Search for the cell housing the specified text and yield its [X, Y] center coordinate. 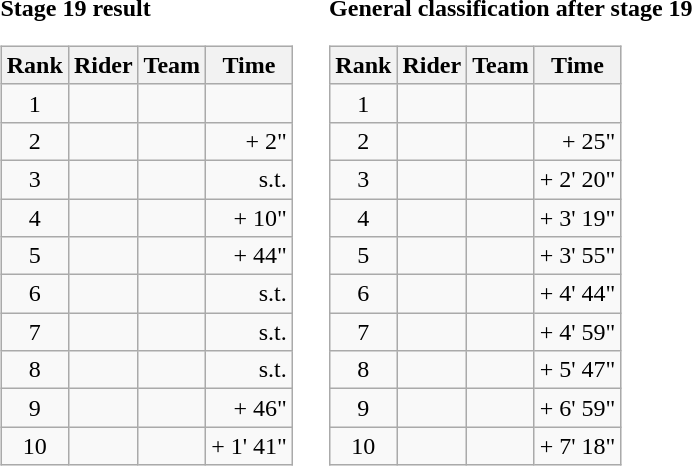
+ 4' 44" [578, 294]
+ 6' 59" [578, 408]
+ 1' 41" [250, 446]
+ 2' 20" [578, 179]
+ 2" [250, 141]
+ 5' 47" [578, 370]
+ 4' 59" [578, 332]
+ 25" [578, 141]
+ 10" [250, 217]
+ 46" [250, 408]
+ 3' 19" [578, 217]
+ 7' 18" [578, 446]
+ 3' 55" [578, 256]
+ 44" [250, 256]
